Pinpoint the cell where the given text exists, returning its (x, y) midpoint coordinate. 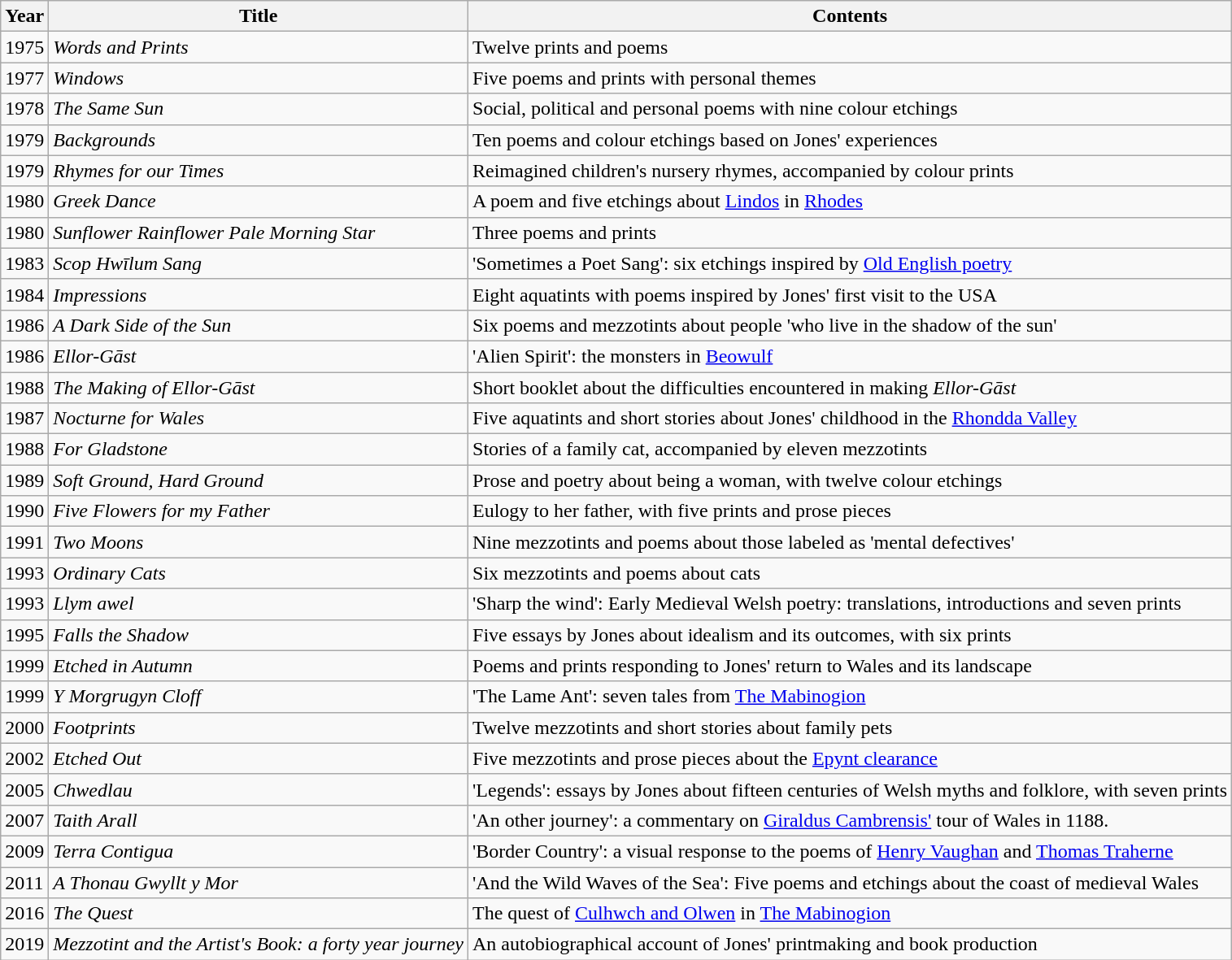
Footprints (259, 728)
1990 (24, 511)
2005 (24, 789)
'Legends': essays by Jones about fifteen centuries of Welsh myths and folklore, with seven prints (851, 789)
Ten poems and colour etchings based on Jones' experiences (851, 140)
Prose and poetry about being a woman, with twelve colour etchings (851, 480)
Poems and prints responding to Jones' return to Wales and its landscape (851, 666)
Title (259, 16)
For Gladstone (259, 450)
Five poems and prints with personal themes (851, 78)
'The Lame Ant': seven tales from The Mabinogion (851, 697)
Reimagined children's nursery rhymes, accompanied by colour prints (851, 171)
'Border Country': a visual response to the poems of Henry Vaughan and Thomas Traherne (851, 851)
2019 (24, 945)
Chwedlau (259, 789)
Y Morgrugyn Cloff (259, 697)
Taith Arall (259, 820)
Rhymes for our Times (259, 171)
A poem and five etchings about Lindos in Rhodes (851, 202)
The quest of Culhwch and Olwen in The Mabinogion (851, 914)
Terra Contigua (259, 851)
Windows (259, 78)
1977 (24, 78)
1995 (24, 635)
2016 (24, 914)
Sunflower Rainflower Pale Morning Star (259, 232)
Five mezzotints and prose pieces about the Epynt clearance (851, 758)
Eight aquatints with poems inspired by Jones' first visit to the USA (851, 294)
2009 (24, 851)
'Alien Spirit': the monsters in Beowulf (851, 356)
Falls the Shadow (259, 635)
Scop Hwīlum Sang (259, 263)
1987 (24, 419)
Nine mezzotints and poems about those labeled as 'mental defectives' (851, 542)
'An other journey': a commentary on Giraldus Cambrensis' tour of Wales in 1188. (851, 820)
Five Flowers for my Father (259, 511)
1978 (24, 109)
Ordinary Cats (259, 573)
Five essays by Jones about idealism and its outcomes, with six prints (851, 635)
'Sharp the wind': Early Medieval Welsh poetry: translations, introductions and seven prints (851, 604)
Words and Prints (259, 47)
Six poems and mezzotints about people 'who live in the shadow of the sun' (851, 325)
Etched in Autumn (259, 666)
Social, political and personal poems with nine colour etchings (851, 109)
Three poems and prints (851, 232)
2002 (24, 758)
2007 (24, 820)
'And the Wild Waves of the Sea': Five poems and etchings about the coast of medieval Wales (851, 882)
Eulogy to her father, with five prints and prose pieces (851, 511)
Soft Ground, Hard Ground (259, 480)
Backgrounds (259, 140)
Ellor-Gāst (259, 356)
Impressions (259, 294)
Twelve mezzotints and short stories about family pets (851, 728)
1983 (24, 263)
An autobiographical account of Jones' printmaking and book production (851, 945)
1989 (24, 480)
Six mezzotints and poems about cats (851, 573)
1975 (24, 47)
1984 (24, 294)
'Sometimes a Poet Sang': six etchings inspired by Old English poetry (851, 263)
Mezzotint and the Artist's Book: a forty year journey (259, 945)
The Making of Ellor-Gāst (259, 388)
The Same Sun (259, 109)
Etched Out (259, 758)
Nocturne for Wales (259, 419)
Llym awel (259, 604)
Short booklet about the difficulties encountered in making Ellor-Gāst (851, 388)
Year (24, 16)
1991 (24, 542)
Twelve prints and poems (851, 47)
Greek Dance (259, 202)
Five aquatints and short stories about Jones' childhood in the Rhondda Valley (851, 419)
Two Moons (259, 542)
2000 (24, 728)
A Thonau Gwyllt y Mor (259, 882)
Contents (851, 16)
Stories of a family cat, accompanied by eleven mezzotints (851, 450)
The Quest (259, 914)
2011 (24, 882)
A Dark Side of the Sun (259, 325)
